Detect which cell encompasses the target text, then output its [X, Y] center coordinate. 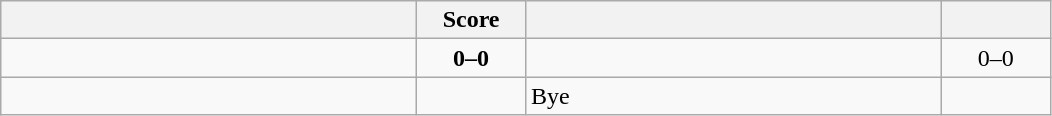
Score [472, 20]
Bye [733, 96]
